Search for the cell housing the specified text and yield its [x, y] center coordinate. 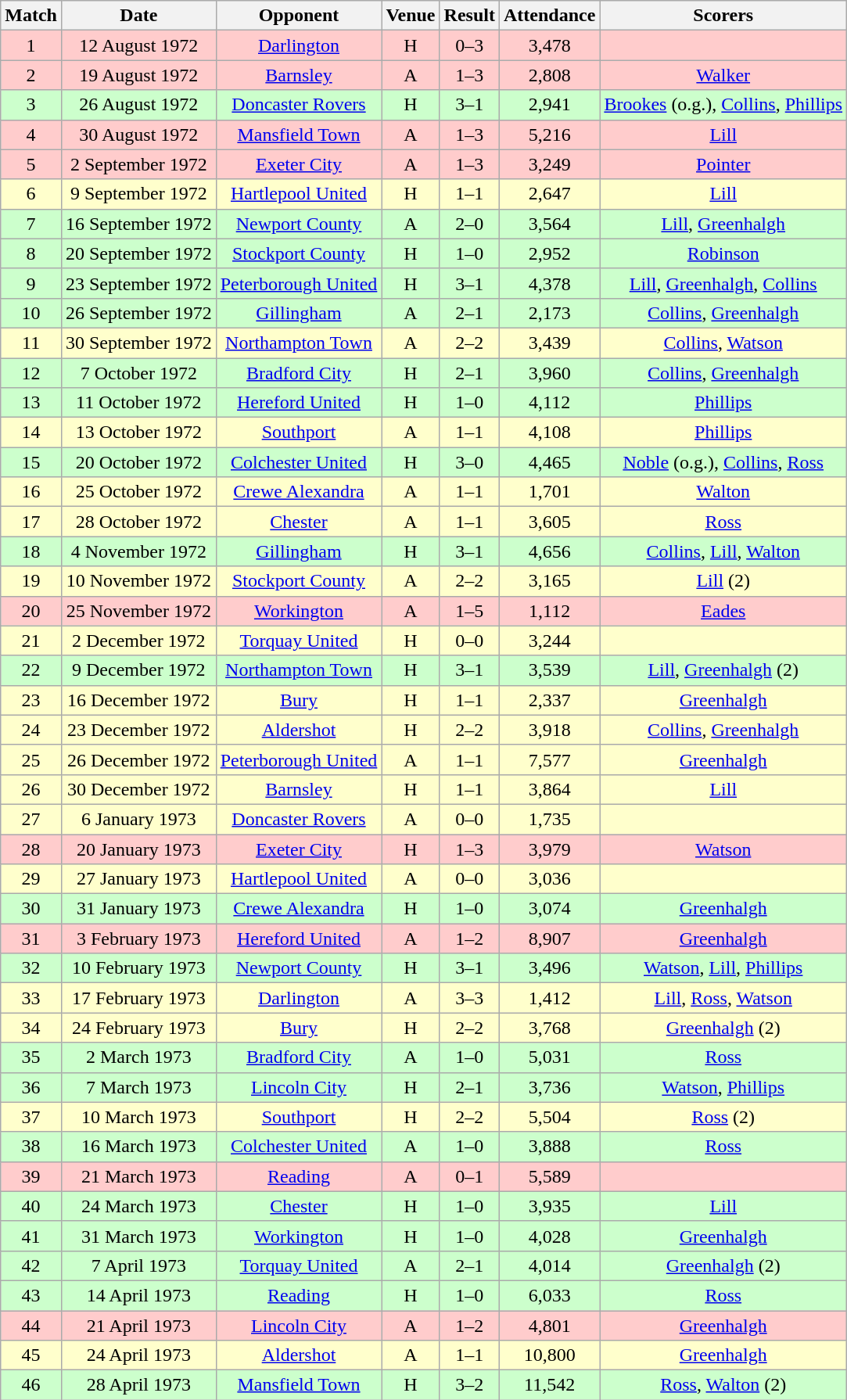
4,465 [549, 462]
22 [31, 670]
Pointer [723, 164]
12 August 1972 [138, 45]
31 January 1973 [138, 909]
8 [31, 253]
33 [31, 998]
4,801 [549, 1326]
3,768 [549, 1028]
37 [31, 1117]
3,864 [549, 789]
3,249 [549, 164]
25 [31, 759]
21 April 1973 [138, 1326]
2–0 [469, 224]
Eades [723, 611]
10 February 1973 [138, 968]
11 [31, 343]
1,701 [549, 492]
17 [31, 522]
3–0 [469, 462]
9 September 1972 [138, 194]
Lill (2) [723, 581]
14 April 1973 [138, 1295]
10 November 1972 [138, 581]
16 [31, 492]
Lill, Greenhalgh [723, 224]
Watson, Phillips [723, 1087]
23 September 1972 [138, 283]
7 October 1972 [138, 373]
16 March 1973 [138, 1147]
7 [31, 224]
3,605 [549, 522]
20 [31, 611]
20 January 1973 [138, 849]
3,979 [549, 849]
2,647 [549, 194]
Brookes (o.g.), Collins, Phillips [723, 105]
40 [31, 1206]
Scorers [723, 16]
3,439 [549, 343]
35 [31, 1057]
7 April 1973 [138, 1265]
26 December 1972 [138, 759]
2 March 1973 [138, 1057]
Match [31, 16]
36 [31, 1087]
1 [31, 45]
Lill, Ross, Watson [723, 998]
16 September 1972 [138, 224]
20 October 1972 [138, 462]
Result [469, 16]
10 [31, 313]
3,888 [549, 1147]
24 April 1973 [138, 1355]
Venue [411, 16]
12 [31, 373]
26 September 1972 [138, 313]
2 December 1972 [138, 641]
Lill, Greenhalgh, Collins [723, 283]
10 March 1973 [138, 1117]
6 January 1973 [138, 819]
5,504 [549, 1117]
4,378 [549, 283]
Attendance [549, 16]
5,216 [549, 135]
3–2 [469, 1385]
6 [31, 194]
45 [31, 1355]
7,577 [549, 759]
2,337 [549, 700]
2 September 1972 [138, 164]
18 [31, 551]
28 October 1972 [138, 522]
Date [138, 16]
0–1 [469, 1176]
1–5 [469, 611]
3 February 1973 [138, 939]
1,735 [549, 819]
46 [31, 1385]
30 December 1972 [138, 789]
2,941 [549, 105]
21 [31, 641]
Watson, Lill, Phillips [723, 968]
Collins, Watson [723, 343]
3,935 [549, 1206]
27 [31, 819]
19 [31, 581]
3,564 [549, 224]
Watson [723, 849]
19 August 1972 [138, 75]
43 [31, 1295]
34 [31, 1028]
3 [31, 105]
26 August 1972 [138, 105]
3,736 [549, 1087]
11 October 1972 [138, 403]
3,036 [549, 879]
17 February 1973 [138, 998]
Opponent [299, 16]
41 [31, 1236]
1,112 [549, 611]
3,918 [549, 730]
28 April 1973 [138, 1385]
4,112 [549, 403]
Ross (2) [723, 1117]
24 [31, 730]
39 [31, 1176]
Walker [723, 75]
3,165 [549, 581]
4,014 [549, 1265]
4 November 1972 [138, 551]
29 [31, 879]
15 [31, 462]
10,800 [549, 1355]
2,808 [549, 75]
44 [31, 1326]
31 March 1973 [138, 1236]
30 [31, 909]
24 February 1973 [138, 1028]
5,589 [549, 1176]
3,960 [549, 373]
20 September 1972 [138, 253]
30 August 1972 [138, 135]
2,173 [549, 313]
24 March 1973 [138, 1206]
38 [31, 1147]
25 November 1972 [138, 611]
Ross, Walton (2) [723, 1385]
31 [31, 939]
8,907 [549, 939]
Robinson [723, 253]
9 [31, 283]
2 [31, 75]
Walton [723, 492]
42 [31, 1265]
1,412 [549, 998]
3–3 [469, 998]
Lill, Greenhalgh (2) [723, 670]
6,033 [549, 1295]
25 October 1972 [138, 492]
23 December 1972 [138, 730]
16 December 1972 [138, 700]
21 March 1973 [138, 1176]
5 [31, 164]
7 March 1973 [138, 1087]
4 [31, 135]
23 [31, 700]
4,028 [549, 1236]
11,542 [549, 1385]
5,031 [549, 1057]
3,244 [549, 641]
28 [31, 849]
9 December 1972 [138, 670]
3,074 [549, 909]
26 [31, 789]
4,656 [549, 551]
13 October 1972 [138, 433]
3,539 [549, 670]
32 [31, 968]
3,478 [549, 45]
27 January 1973 [138, 879]
30 September 1972 [138, 343]
13 [31, 403]
3,496 [549, 968]
0–3 [469, 45]
4,108 [549, 433]
Noble (o.g.), Collins, Ross [723, 462]
2,952 [549, 253]
Collins, Lill, Walton [723, 551]
14 [31, 433]
